Scan for the cell matching the given text and deliver its [x, y] coordinate at center. 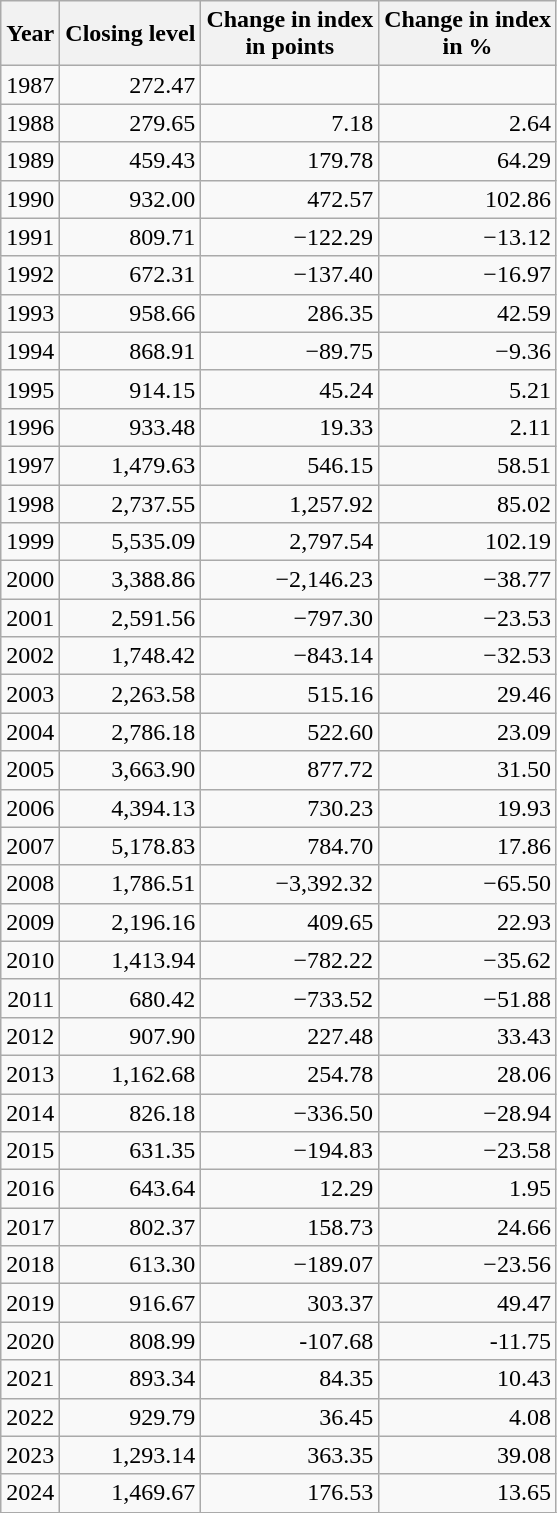
−843.14 [290, 656]
Closing level [130, 34]
2,196.16 [130, 922]
1992 [30, 275]
1987 [30, 85]
−9.36 [468, 351]
1,479.63 [130, 465]
2000 [30, 580]
631.35 [130, 1151]
22.93 [468, 922]
2,786.18 [130, 732]
85.02 [468, 503]
1,293.14 [130, 1455]
227.48 [290, 1036]
2022 [30, 1417]
−35.62 [468, 960]
1991 [30, 237]
17.86 [468, 846]
−89.75 [290, 351]
472.57 [290, 199]
−28.94 [468, 1113]
254.78 [290, 1074]
-107.68 [290, 1341]
3,388.86 [130, 580]
877.72 [290, 770]
−782.22 [290, 960]
907.90 [130, 1036]
672.31 [130, 275]
1,748.42 [130, 656]
1989 [30, 161]
809.71 [130, 237]
2023 [30, 1455]
36.45 [290, 1417]
1,786.51 [130, 884]
4.08 [468, 1417]
826.18 [130, 1113]
868.91 [130, 351]
23.09 [468, 732]
808.99 [130, 1341]
Year [30, 34]
13.65 [468, 1493]
2007 [30, 846]
2.64 [468, 123]
84.35 [290, 1379]
2020 [30, 1341]
4,394.13 [130, 808]
2014 [30, 1113]
2018 [30, 1265]
−797.30 [290, 618]
−137.40 [290, 275]
893.34 [130, 1379]
−3,392.32 [290, 884]
29.46 [468, 694]
2005 [30, 770]
2,797.54 [290, 542]
272.47 [130, 85]
2017 [30, 1227]
−733.52 [290, 998]
45.24 [290, 389]
1,413.94 [130, 960]
33.43 [468, 1036]
2006 [30, 808]
730.23 [290, 808]
1998 [30, 503]
42.59 [468, 313]
7.18 [290, 123]
−65.50 [468, 884]
2001 [30, 618]
2002 [30, 656]
58.51 [468, 465]
158.73 [290, 1227]
31.50 [468, 770]
363.35 [290, 1455]
−23.58 [468, 1151]
1993 [30, 313]
24.66 [468, 1227]
1,469.67 [130, 1493]
643.64 [130, 1189]
2,737.55 [130, 503]
102.19 [468, 542]
5.21 [468, 389]
2015 [30, 1151]
2010 [30, 960]
932.00 [130, 199]
1997 [30, 465]
1988 [30, 123]
680.42 [130, 998]
784.70 [290, 846]
459.43 [130, 161]
2013 [30, 1074]
−16.97 [468, 275]
−189.07 [290, 1265]
176.53 [290, 1493]
Change in indexin points [290, 34]
Change in indexin % [468, 34]
2016 [30, 1189]
303.37 [290, 1303]
2011 [30, 998]
2019 [30, 1303]
958.66 [130, 313]
613.30 [130, 1265]
−51.88 [468, 998]
−336.50 [290, 1113]
−13.12 [468, 237]
522.60 [290, 732]
−23.56 [468, 1265]
2,591.56 [130, 618]
916.67 [130, 1303]
−122.29 [290, 237]
−38.77 [468, 580]
3,663.90 [130, 770]
−32.53 [468, 656]
2024 [30, 1493]
2021 [30, 1379]
546.15 [290, 465]
10.43 [468, 1379]
914.15 [130, 389]
-11.75 [468, 1341]
2003 [30, 694]
49.47 [468, 1303]
5,535.09 [130, 542]
1999 [30, 542]
409.65 [290, 922]
64.29 [468, 161]
1995 [30, 389]
102.86 [468, 199]
−23.53 [468, 618]
2012 [30, 1036]
1990 [30, 199]
−194.83 [290, 1151]
19.33 [290, 427]
28.06 [468, 1074]
1996 [30, 427]
39.08 [468, 1455]
2004 [30, 732]
5,178.83 [130, 846]
933.48 [130, 427]
−2,146.23 [290, 580]
19.93 [468, 808]
1,257.92 [290, 503]
929.79 [130, 1417]
12.29 [290, 1189]
2,263.58 [130, 694]
1,162.68 [130, 1074]
279.65 [130, 123]
1.95 [468, 1189]
2009 [30, 922]
179.78 [290, 161]
515.16 [290, 694]
2008 [30, 884]
2.11 [468, 427]
1994 [30, 351]
286.35 [290, 313]
802.37 [130, 1227]
